Detect which cell encompasses the target text, then output its [X, Y] center coordinate. 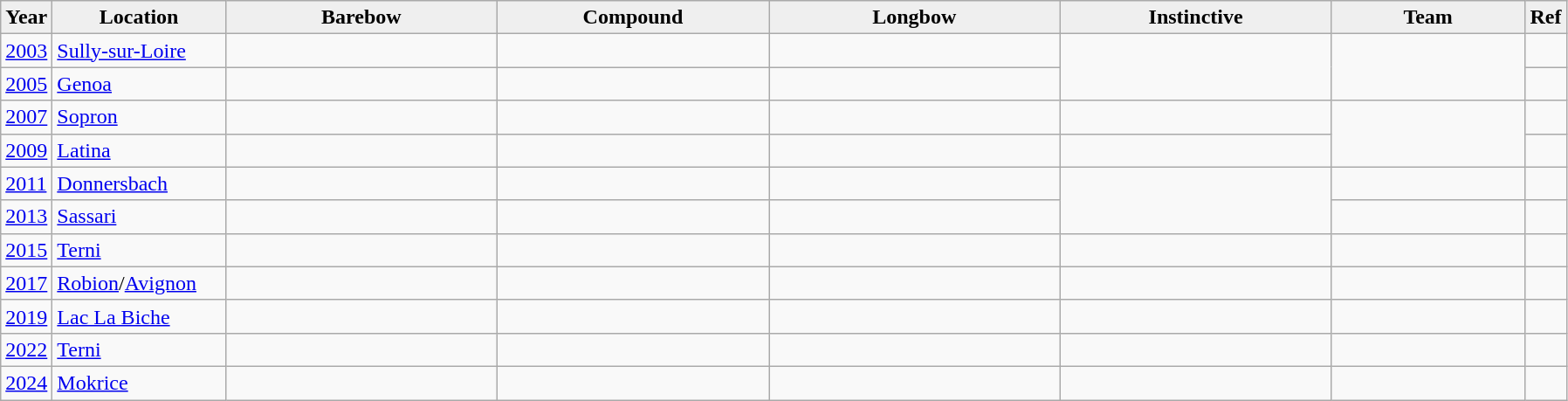
Longbow [914, 17]
2003 [26, 51]
Robion/Avignon [140, 283]
Ref [1545, 17]
2019 [26, 316]
2005 [26, 84]
Sassari [140, 217]
Latina [140, 150]
Donnersbach [140, 183]
Year [26, 17]
2011 [26, 183]
Genoa [140, 84]
Location [140, 17]
Mokrice [140, 383]
Sopron [140, 117]
Sully-sur-Loire [140, 51]
2024 [26, 383]
2007 [26, 117]
2017 [26, 283]
2022 [26, 349]
Team [1428, 17]
2009 [26, 150]
2013 [26, 217]
Lac La Biche [140, 316]
2015 [26, 250]
Instinctive [1196, 17]
Compound [632, 17]
Barebow [361, 17]
